From the cell containing the given text, extract its center point as (x, y) coordinate. 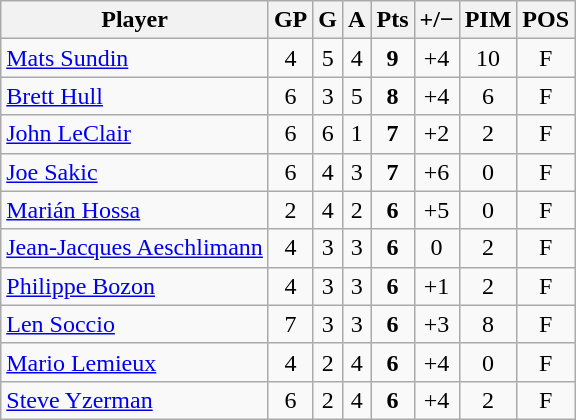
+5 (436, 210)
Mario Lemieux (135, 362)
Jean-Jacques Aeschlimann (135, 248)
A (357, 20)
+6 (436, 172)
Pts (392, 20)
1 (357, 134)
Len Soccio (135, 324)
John LeClair (135, 134)
+3 (436, 324)
Player (135, 20)
Brett Hull (135, 96)
PIM (488, 20)
G (328, 20)
+1 (436, 286)
Mats Sundin (135, 58)
POS (546, 20)
10 (488, 58)
Steve Yzerman (135, 400)
+2 (436, 134)
9 (392, 58)
Marián Hossa (135, 210)
Joe Sakic (135, 172)
Philippe Bozon (135, 286)
+/− (436, 20)
GP (290, 20)
